Pinpoint the cell where the given text exists, returning its (x, y) midpoint coordinate. 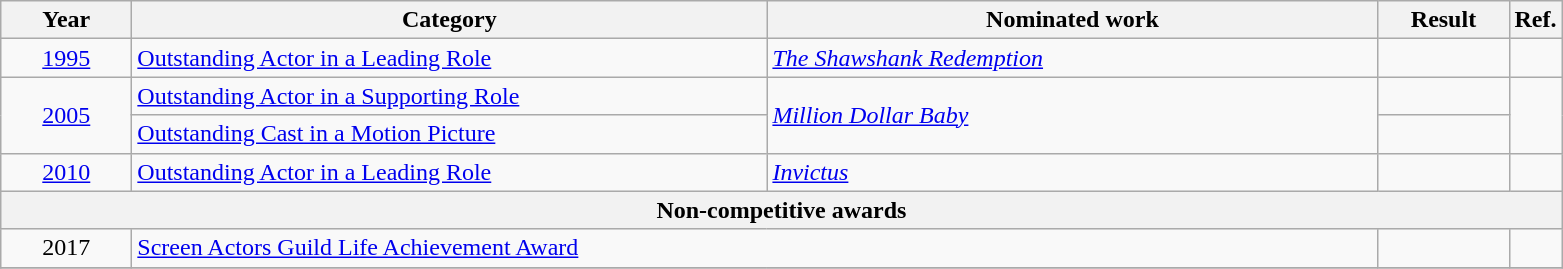
Invictus (1072, 172)
Screen Actors Guild Life Achievement Award (755, 248)
The Shawshank Redemption (1072, 58)
1995 (66, 58)
Outstanding Cast in a Motion Picture (450, 134)
2005 (66, 115)
Nominated work (1072, 20)
Ref. (1536, 20)
Year (66, 20)
Outstanding Actor in a Supporting Role (450, 96)
Million Dollar Baby (1072, 115)
2010 (66, 172)
Category (450, 20)
Result (1444, 20)
Non-competitive awards (782, 210)
2017 (66, 248)
